From the cell containing the given text, extract its center point as [x, y] coordinate. 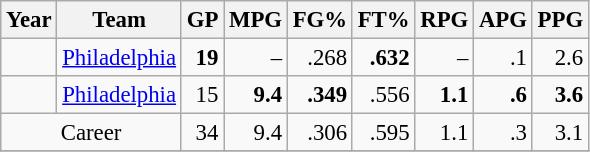
.6 [504, 95]
.3 [504, 133]
15 [202, 95]
.632 [384, 58]
.595 [384, 133]
FT% [384, 20]
GP [202, 20]
3.6 [560, 95]
.306 [320, 133]
19 [202, 58]
3.1 [560, 133]
34 [202, 133]
MPG [256, 20]
APG [504, 20]
.268 [320, 58]
Year [29, 20]
.556 [384, 95]
.1 [504, 58]
FG% [320, 20]
2.6 [560, 58]
PPG [560, 20]
.349 [320, 95]
RPG [444, 20]
Career [92, 133]
Team [119, 20]
